Detect which cell encompasses the target text, then output its (x, y) center coordinate. 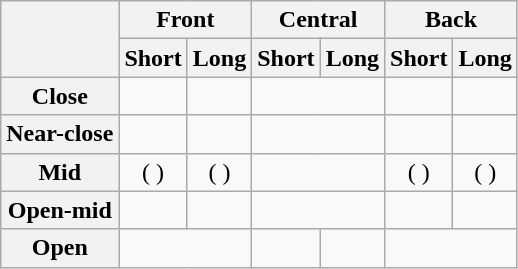
Back (452, 20)
Mid (60, 172)
Front (186, 20)
Open-mid (60, 210)
Open (60, 248)
Near-close (60, 134)
Central (318, 20)
Close (60, 96)
